Search for the cell housing the specified text and yield its (x, y) center coordinate. 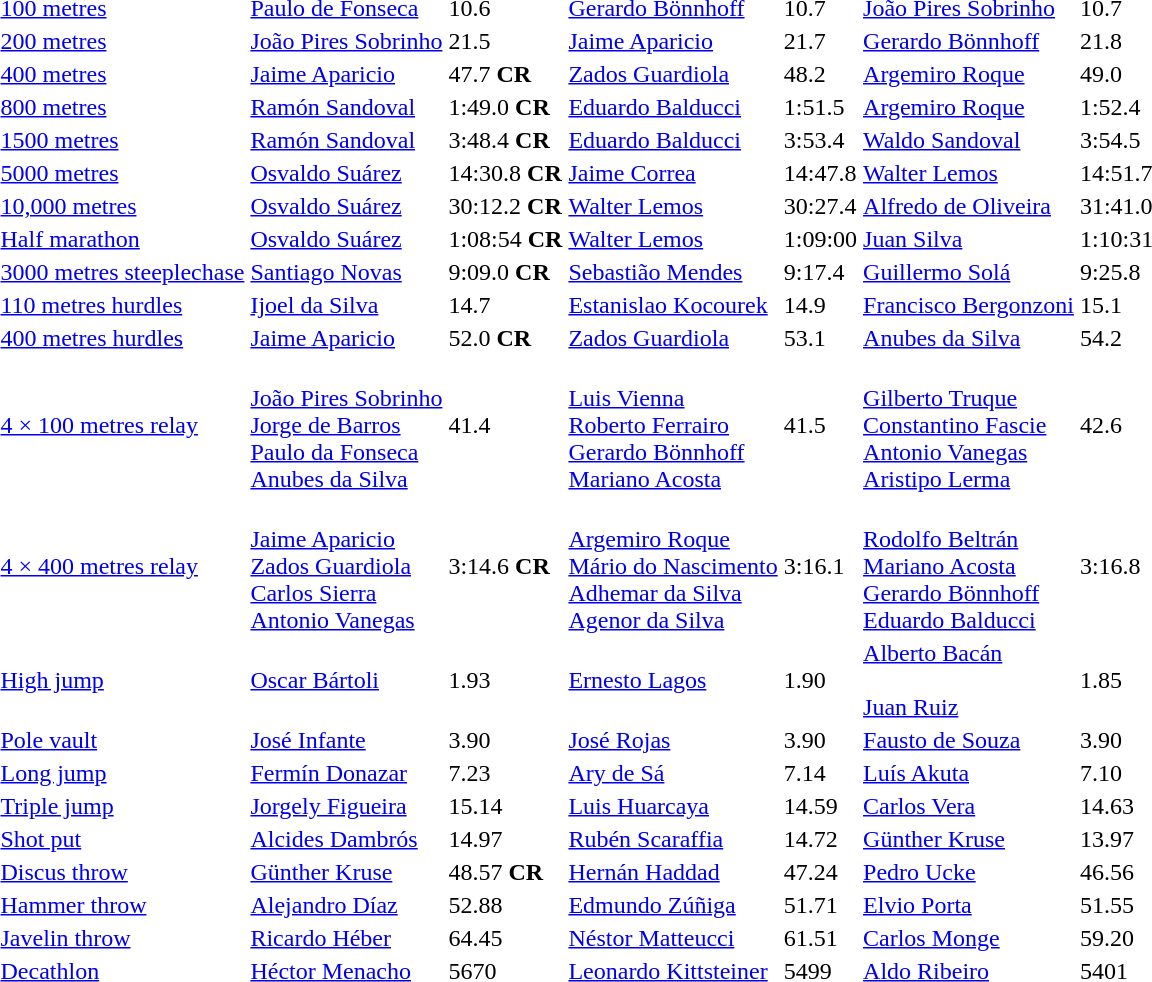
3:48.4 CR (506, 140)
Néstor Matteucci (673, 938)
Santiago Novas (346, 272)
47.24 (820, 872)
47.7 CR (506, 74)
1:51.5 (820, 107)
51.71 (820, 905)
Estanislao Kocourek (673, 305)
Rodolfo BeltránMariano AcostaGerardo BönnhoffEduardo Balducci (969, 566)
52.88 (506, 905)
Ernesto Lagos (673, 680)
7.23 (506, 773)
Alfredo de Oliveira (969, 206)
41.4 (506, 425)
52.0 CR (506, 338)
1:49.0 CR (506, 107)
1.90 (820, 680)
Waldo Sandoval (969, 140)
14:30.8 CR (506, 173)
1:08:54 CR (506, 239)
Elvio Porta (969, 905)
30:27.4 (820, 206)
Juan Silva (969, 239)
9:09.0 CR (506, 272)
Ary de Sá (673, 773)
Luis ViennaRoberto FerrairoGerardo BönnhoffMariano Acosta (673, 425)
Francisco Bergonzoni (969, 305)
Ricardo Héber (346, 938)
Rubén Scaraffia (673, 839)
14.72 (820, 839)
48.2 (820, 74)
3:16.1 (820, 566)
Jaime AparicioZados GuardiolaCarlos SierraAntonio Vanegas (346, 566)
Carlos Monge (969, 938)
Oscar Bártoli (346, 680)
15.14 (506, 806)
7.14 (820, 773)
41.5 (820, 425)
Gerardo Bönnhoff (969, 41)
José Infante (346, 740)
14.7 (506, 305)
Alejandro Díaz (346, 905)
Fermín Donazar (346, 773)
Anubes da Silva (969, 338)
53.1 (820, 338)
61.51 (820, 938)
Jorgely Figueira (346, 806)
30:12.2 CR (506, 206)
Pedro Ucke (969, 872)
Carlos Vera (969, 806)
14.9 (820, 305)
Fausto de Souza (969, 740)
Alcides Dambrós (346, 839)
Luis Huarcaya (673, 806)
21.7 (820, 41)
Argemiro RoqueMário do NascimentoAdhemar da SilvaAgenor da Silva (673, 566)
14.97 (506, 839)
João Pires Sobrinho (346, 41)
Ijoel da Silva (346, 305)
14:47.8 (820, 173)
Sebastião Mendes (673, 272)
1.93 (506, 680)
Hernán Haddad (673, 872)
3:53.4 (820, 140)
3:14.6 CR (506, 566)
Luís Akuta (969, 773)
Alberto Bacán Juan Ruiz (969, 680)
9:17.4 (820, 272)
Jaime Correa (673, 173)
21.5 (506, 41)
Guillermo Solá (969, 272)
14.59 (820, 806)
64.45 (506, 938)
48.57 CR (506, 872)
José Rojas (673, 740)
João Pires SobrinhoJorge de BarrosPaulo da FonsecaAnubes da Silva (346, 425)
1:09:00 (820, 239)
Gilberto TruqueConstantino FascieAntonio VanegasAristipo Lerma (969, 425)
Edmundo Zúñiga (673, 905)
